Detect which cell encompasses the target text, then output its (X, Y) center coordinate. 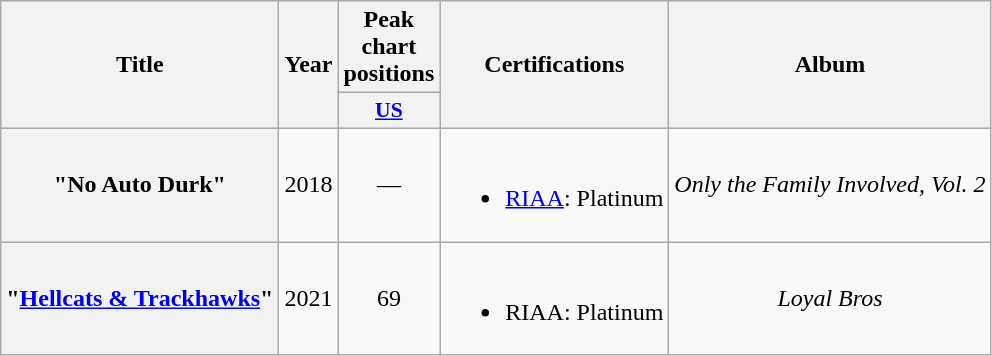
Only the Family Involved, Vol. 2 (830, 184)
Title (140, 65)
Year (308, 65)
69 (389, 298)
Certifications (554, 65)
"No Auto Durk" (140, 184)
Peak chart positions (389, 47)
"Hellcats & Trackhawks" (140, 298)
Loyal Bros (830, 298)
Album (830, 65)
— (389, 184)
2021 (308, 298)
2018 (308, 184)
US (389, 111)
